Locate the cell with the specified text and output its [x, y] center coordinate. 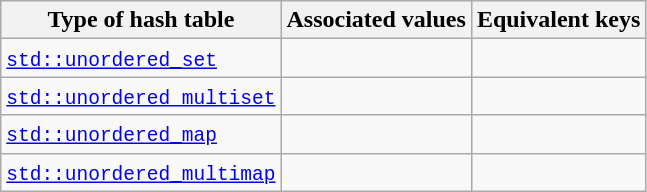
Associated values [376, 20]
std::unordered_multimap [141, 172]
Equivalent keys [558, 20]
std::unordered_set [141, 58]
Type of hash table [141, 20]
std::unordered_map [141, 134]
std::unordered_multiset [141, 96]
